Provide the (x, y) coordinate of the cell's center where the given text is located.  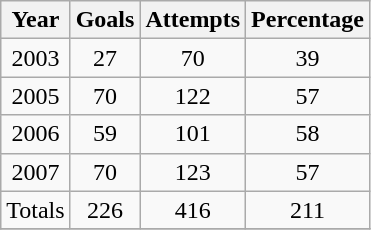
27 (105, 58)
416 (193, 210)
58 (308, 134)
226 (105, 210)
Attempts (193, 20)
2005 (36, 96)
101 (193, 134)
Year (36, 20)
Totals (36, 210)
Goals (105, 20)
2003 (36, 58)
Percentage (308, 20)
122 (193, 96)
2006 (36, 134)
2007 (36, 172)
59 (105, 134)
39 (308, 58)
211 (308, 210)
123 (193, 172)
